From the cell containing the given text, extract its center point as (x, y) coordinate. 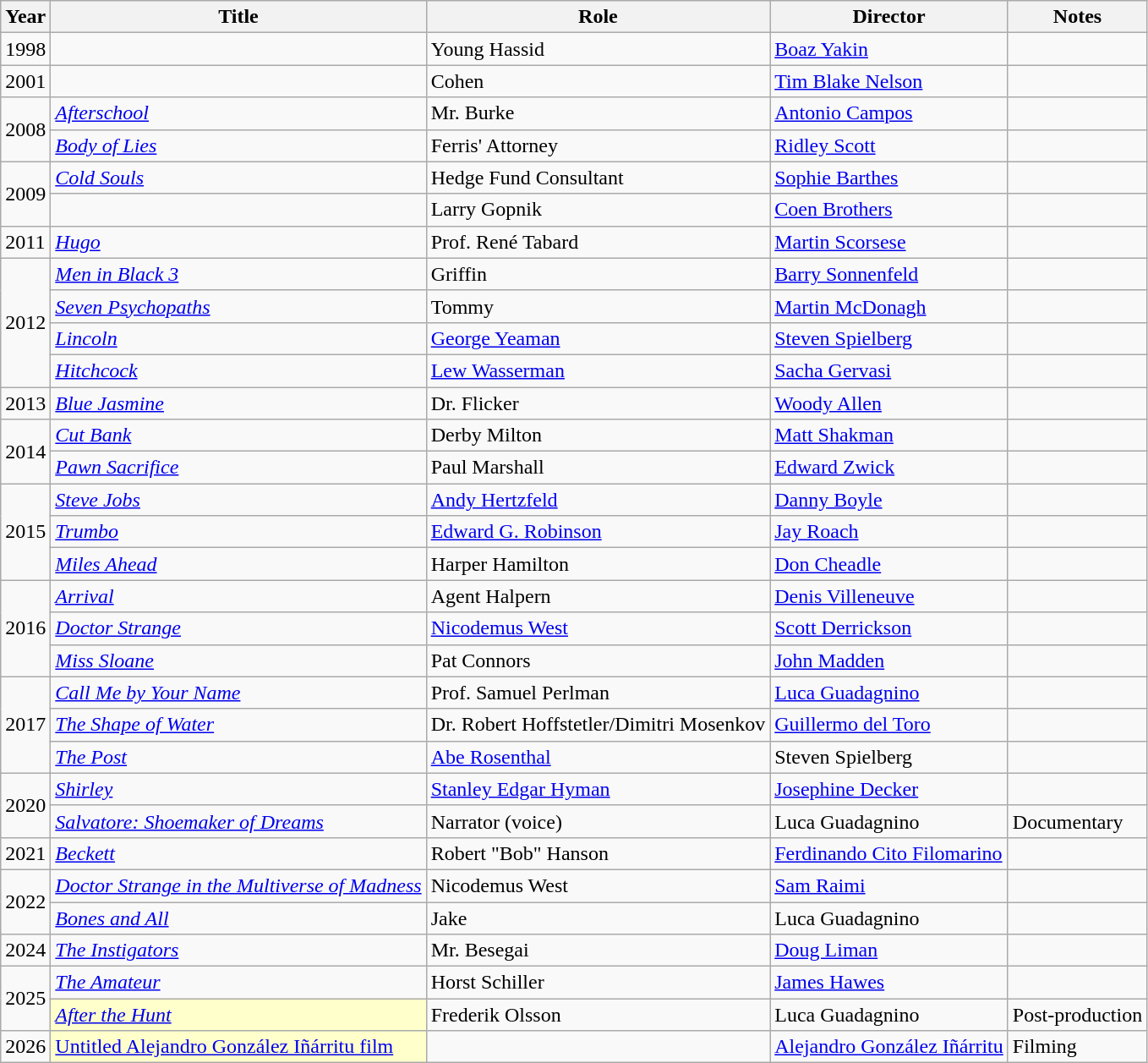
Lew Wasserman (599, 370)
2020 (25, 805)
Seven Psychopaths (238, 306)
2011 (25, 242)
Narrator (voice) (599, 821)
Larry Gopnik (599, 210)
Trumbo (238, 532)
2001 (25, 81)
2026 (25, 1047)
Cohen (599, 81)
Pat Connors (599, 660)
George Yeaman (599, 338)
Ridley Scott (889, 145)
Shirley (238, 789)
Griffin (599, 274)
Ferris' Attorney (599, 145)
Filming (1077, 1047)
Dr. Robert Hoffstetler/Dimitri Mosenkov (599, 725)
Agent Halpern (599, 596)
Scott Derrickson (889, 628)
Antonio Campos (889, 113)
Dr. Flicker (599, 403)
Call Me by Your Name (238, 693)
The Instigators (238, 951)
The Post (238, 757)
Doctor Strange (238, 628)
Boaz Yakin (889, 49)
Young Hassid (599, 49)
John Madden (889, 660)
Title (238, 17)
Salvatore: Shoemaker of Dreams (238, 821)
Tim Blake Nelson (889, 81)
Miles Ahead (238, 564)
2013 (25, 403)
2024 (25, 951)
The Shape of Water (238, 725)
Notes (1077, 17)
After the Hunt (238, 1015)
Martin McDonagh (889, 306)
Documentary (1077, 821)
Prof. René Tabard (599, 242)
Barry Sonnenfeld (889, 274)
Danny Boyle (889, 500)
2009 (25, 194)
Horst Schiller (599, 983)
2008 (25, 129)
Sam Raimi (889, 885)
Martin Scorsese (889, 242)
Pawn Sacrifice (238, 468)
Guillermo del Toro (889, 725)
Untitled Alejandro González Iñárritu film (238, 1047)
Hugo (238, 242)
Robert "Bob" Hanson (599, 853)
Mr. Burke (599, 113)
Abe Rosenthal (599, 757)
Alejandro González Iñárritu (889, 1047)
Mr. Besegai (599, 951)
Body of Lies (238, 145)
2016 (25, 628)
Hedge Fund Consultant (599, 178)
Denis Villeneuve (889, 596)
Tommy (599, 306)
Post-production (1077, 1015)
Doctor Strange in the Multiverse of Madness (238, 885)
Ferdinando Cito Filomarino (889, 853)
Coen Brothers (889, 210)
2014 (25, 452)
Cold Souls (238, 178)
Frederik Olsson (599, 1015)
Cut Bank (238, 436)
Hitchcock (238, 370)
Blue Jasmine (238, 403)
Derby Milton (599, 436)
1998 (25, 49)
Director (889, 17)
Harper Hamilton (599, 564)
Sophie Barthes (889, 178)
The Amateur (238, 983)
Bones and All (238, 918)
Steve Jobs (238, 500)
Jay Roach (889, 532)
Jake (599, 918)
2025 (25, 999)
Role (599, 17)
Lincoln (238, 338)
2021 (25, 853)
Paul Marshall (599, 468)
Woody Allen (889, 403)
Arrival (238, 596)
Afterschool (238, 113)
2022 (25, 901)
Doug Liman (889, 951)
James Hawes (889, 983)
Men in Black 3 (238, 274)
Miss Sloane (238, 660)
2017 (25, 725)
Sacha Gervasi (889, 370)
Josephine Decker (889, 789)
2015 (25, 532)
Edward G. Robinson (599, 532)
Matt Shakman (889, 436)
Edward Zwick (889, 468)
Stanley Edgar Hyman (599, 789)
2012 (25, 322)
Don Cheadle (889, 564)
Beckett (238, 853)
Year (25, 17)
Prof. Samuel Perlman (599, 693)
Andy Hertzfeld (599, 500)
